Pinpoint the cell where the given text exists, returning its (x, y) midpoint coordinate. 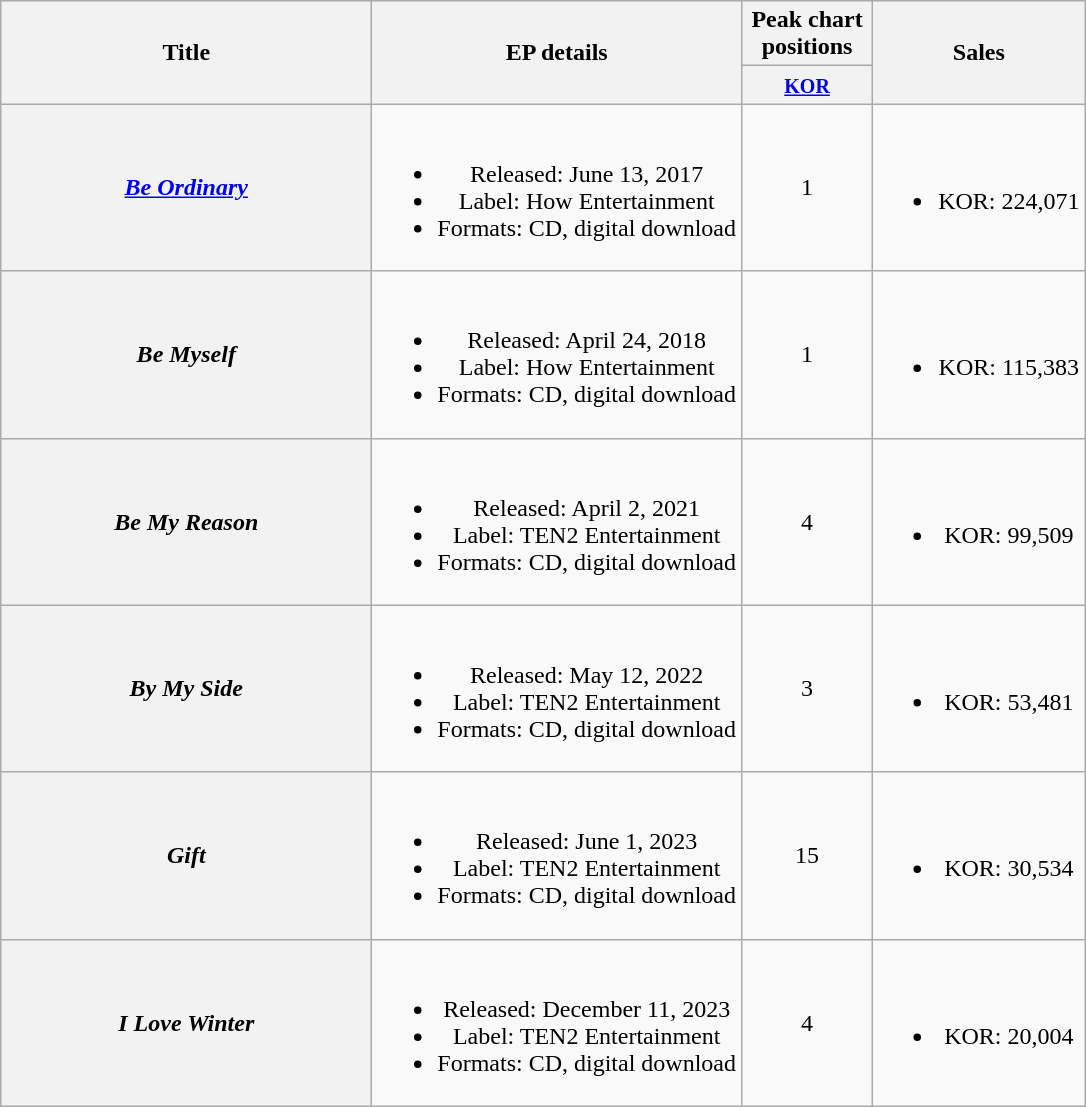
15 (808, 856)
Gift (186, 856)
KOR (808, 85)
Sales (979, 52)
Released: December 11, 2023Label: TEN2 EntertainmentFormats: CD, digital download (557, 1022)
Released: May 12, 2022Label: TEN2 EntertainmentFormats: CD, digital download (557, 688)
Be Myself (186, 354)
Released: April 2, 2021Label: TEN2 EntertainmentFormats: CD, digital download (557, 522)
EP details (557, 52)
KOR: 20,004 (979, 1022)
Title (186, 52)
3 (808, 688)
Peak chart positions (808, 34)
KOR: 53,481 (979, 688)
Be Ordinary (186, 188)
By My Side (186, 688)
Released: April 24, 2018Label: How EntertainmentFormats: CD, digital download (557, 354)
Be My Reason (186, 522)
KOR: 224,071 (979, 188)
Released: June 1, 2023Label: TEN2 EntertainmentFormats: CD, digital download (557, 856)
KOR: 30,534 (979, 856)
KOR: 99,509 (979, 522)
KOR: 115,383 (979, 354)
I Love Winter (186, 1022)
Released: June 13, 2017Label: How EntertainmentFormats: CD, digital download (557, 188)
